Scan for the cell matching the given text and deliver its (X, Y) coordinate at center. 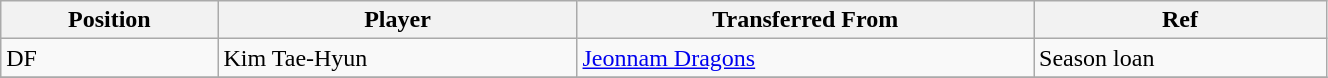
Position (110, 20)
Jeonnam Dragons (806, 58)
Ref (1180, 20)
Season loan (1180, 58)
Player (398, 20)
Transferred From (806, 20)
DF (110, 58)
Kim Tae-Hyun (398, 58)
